Return [X, Y] of the center of cell containing provided text 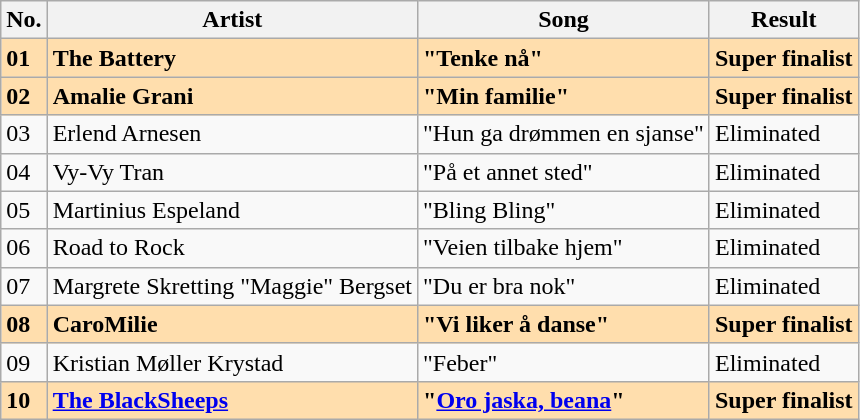
Kristian Møller Krystad [232, 362]
08 [24, 324]
Song [564, 20]
04 [24, 172]
"Hun ga drømmen en sjanse" [564, 134]
Margrete Skretting "Maggie" Bergset [232, 286]
CaroMilie [232, 324]
10 [24, 400]
01 [24, 58]
03 [24, 134]
"Du er bra nok" [564, 286]
Erlend Arnesen [232, 134]
"På et annet sted" [564, 172]
"Feber" [564, 362]
"Bling Bling" [564, 210]
Road to Rock [232, 248]
"Min familie" [564, 96]
Vy-Vy Tran [232, 172]
The BlackSheeps [232, 400]
09 [24, 362]
"Oro jaska, beana" [564, 400]
"Tenke nå" [564, 58]
No. [24, 20]
The Battery [232, 58]
Amalie Grani [232, 96]
05 [24, 210]
"Vi liker å danse" [564, 324]
06 [24, 248]
Result [784, 20]
02 [24, 96]
"Veien tilbake hjem" [564, 248]
Artist [232, 20]
07 [24, 286]
Martinius Espeland [232, 210]
